Output the (x, y) coordinate of the center of the cell containing the given text.  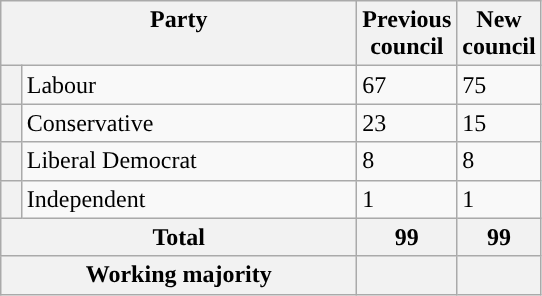
67 (407, 85)
Labour (189, 85)
Party (179, 34)
Liberal Democrat (189, 161)
New council (499, 34)
Previous council (407, 34)
Conservative (189, 123)
Independent (189, 199)
Total (179, 237)
23 (407, 123)
75 (499, 85)
15 (499, 123)
Working majority (179, 275)
